Capture the cell that displays the provided text and extract its (x, y) central coordinate. 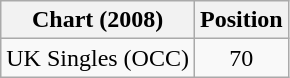
Position (241, 20)
70 (241, 58)
UK Singles (OCC) (98, 58)
Chart (2008) (98, 20)
